Output the [x, y] coordinate of the center of the cell containing the given text.  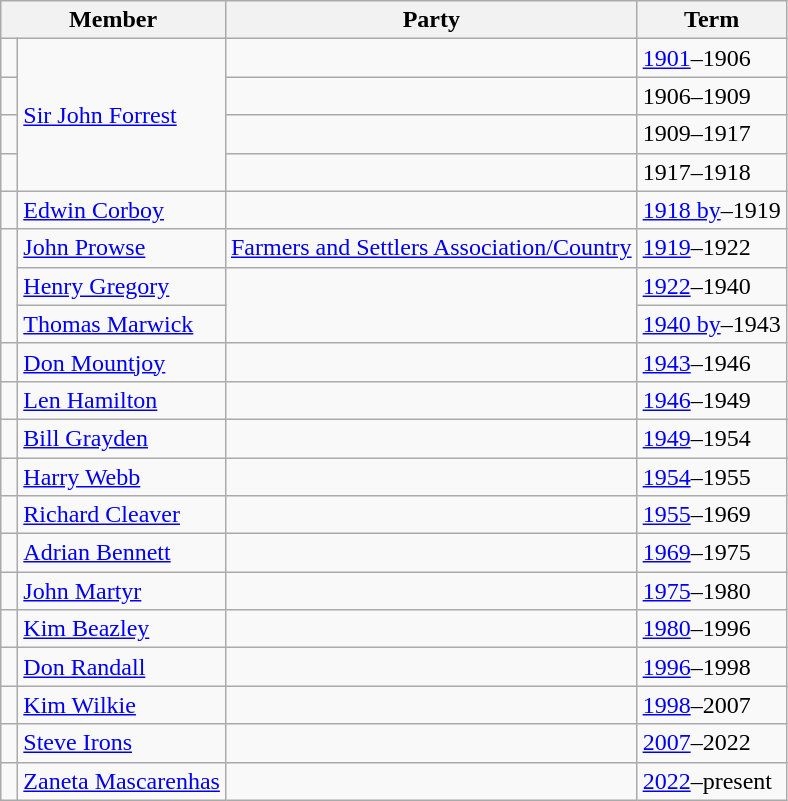
Richard Cleaver [122, 515]
Henry Gregory [122, 286]
1954–1955 [712, 477]
Bill Grayden [122, 438]
Harry Webb [122, 477]
1946–1949 [712, 400]
1998–2007 [712, 705]
Member [114, 20]
John Prowse [122, 248]
2007–2022 [712, 743]
Adrian Bennett [122, 553]
1906–1909 [712, 96]
Sir John Forrest [122, 115]
2022–present [712, 781]
1909–1917 [712, 134]
Party [431, 20]
Len Hamilton [122, 400]
1975–1980 [712, 591]
Zaneta Mascarenhas [122, 781]
1943–1946 [712, 362]
Term [712, 20]
Don Randall [122, 667]
John Martyr [122, 591]
Don Mountjoy [122, 362]
Kim Beazley [122, 629]
Kim Wilkie [122, 705]
1940 by–1943 [712, 324]
1980–1996 [712, 629]
1901–1906 [712, 58]
1969–1975 [712, 553]
Farmers and Settlers Association/Country [431, 248]
Steve Irons [122, 743]
1918 by–1919 [712, 210]
1917–1918 [712, 172]
1996–1998 [712, 667]
1955–1969 [712, 515]
Thomas Marwick [122, 324]
1919–1922 [712, 248]
Edwin Corboy [122, 210]
1949–1954 [712, 438]
1922–1940 [712, 286]
